Provide the [x, y] coordinate of the cell's center where the given text is located.  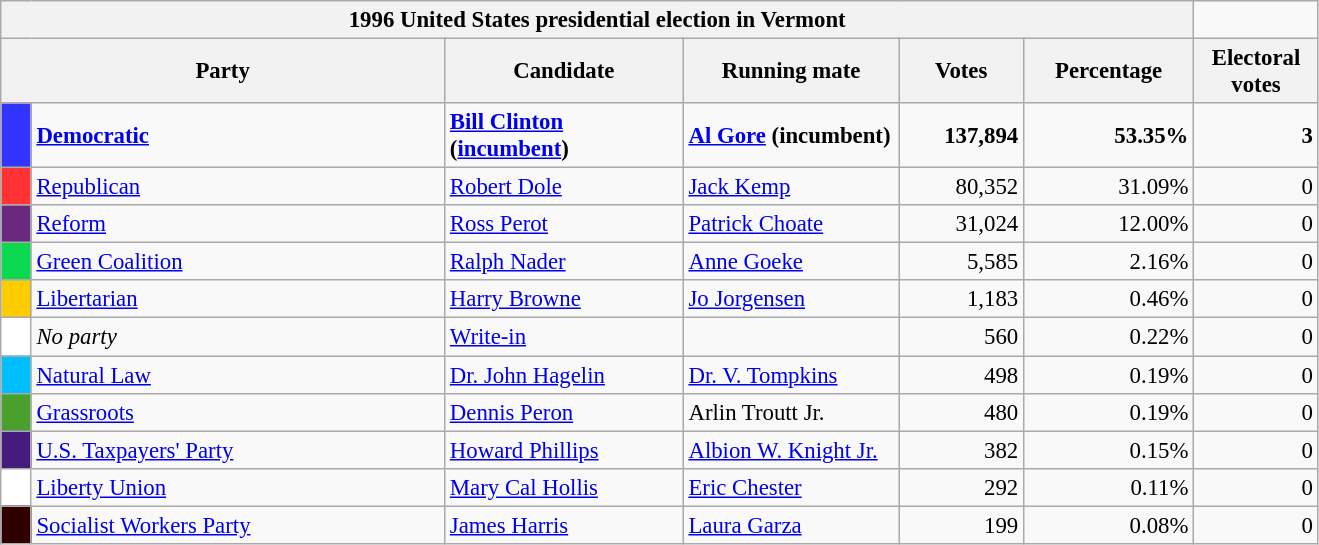
Arlin Troutt Jr. [791, 412]
U.S. Taxpayers' Party [238, 450]
Harry Browne [564, 299]
Mary Cal Hollis [564, 487]
Dr. V. Tompkins [791, 375]
Dr. John Hagelin [564, 375]
Liberty Union [238, 487]
Republican [238, 187]
Natural Law [238, 375]
2.16% [1109, 262]
Green Coalition [238, 262]
137,894 [962, 136]
Democratic [238, 136]
Albion W. Knight Jr. [791, 450]
Electoral votes [1256, 72]
Jack Kemp [791, 187]
560 [962, 337]
Bill Clinton (incumbent) [564, 136]
0.46% [1109, 299]
199 [962, 525]
12.00% [1109, 224]
31.09% [1109, 187]
Jo Jorgensen [791, 299]
382 [962, 450]
Robert Dole [564, 187]
0.11% [1109, 487]
480 [962, 412]
80,352 [962, 187]
31,024 [962, 224]
Al Gore (incumbent) [791, 136]
3 [1256, 136]
0.08% [1109, 525]
Dennis Peron [564, 412]
Libertarian [238, 299]
Anne Goeke [791, 262]
Eric Chester [791, 487]
Socialist Workers Party [238, 525]
5,585 [962, 262]
James Harris [564, 525]
Howard Phillips [564, 450]
53.35% [1109, 136]
Running mate [791, 72]
Ross Perot [564, 224]
292 [962, 487]
Party [223, 72]
No party [238, 337]
0.15% [1109, 450]
Votes [962, 72]
Grassroots [238, 412]
Candidate [564, 72]
Reform [238, 224]
Laura Garza [791, 525]
0.22% [1109, 337]
1996 United States presidential election in Vermont [598, 20]
1,183 [962, 299]
498 [962, 375]
Write-in [564, 337]
Patrick Choate [791, 224]
Percentage [1109, 72]
Ralph Nader [564, 262]
